Output the [X, Y] coordinate of the center of the cell containing the given text.  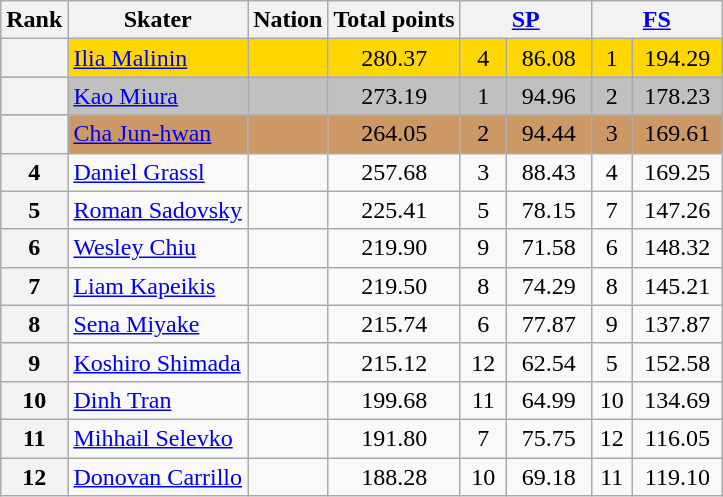
78.15 [548, 210]
62.54 [548, 362]
178.23 [677, 96]
137.87 [677, 324]
Donovan Carrillo [158, 477]
169.25 [677, 172]
Nation [288, 20]
116.05 [677, 438]
119.10 [677, 477]
148.32 [677, 248]
215.74 [394, 324]
152.58 [677, 362]
74.29 [548, 286]
219.50 [394, 286]
94.96 [548, 96]
Roman Sadovsky [158, 210]
188.28 [394, 477]
75.75 [548, 438]
134.69 [677, 400]
Total points [394, 20]
Kao Miura [158, 96]
215.12 [394, 362]
225.41 [394, 210]
64.99 [548, 400]
273.19 [394, 96]
Rank [34, 20]
145.21 [677, 286]
147.26 [677, 210]
88.43 [548, 172]
Cha Jun-hwan [158, 134]
Mihhail Selevko [158, 438]
Dinh Tran [158, 400]
Ilia Malinin [158, 58]
219.90 [394, 248]
Wesley Chiu [158, 248]
86.08 [548, 58]
264.05 [394, 134]
Skater [158, 20]
169.61 [677, 134]
Sena Miyake [158, 324]
191.80 [394, 438]
257.68 [394, 172]
77.87 [548, 324]
199.68 [394, 400]
280.37 [394, 58]
194.29 [677, 58]
94.44 [548, 134]
69.18 [548, 477]
71.58 [548, 248]
SP [526, 20]
Daniel Grassl [158, 172]
Koshiro Shimada [158, 362]
FS [656, 20]
Liam Kapeikis [158, 286]
